Pinpoint the cell where the given text exists, returning its [X, Y] midpoint coordinate. 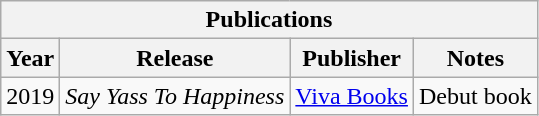
Publications [269, 20]
Debut book [475, 96]
Viva Books [352, 96]
2019 [30, 96]
Year [30, 58]
Release [175, 58]
Say Yass To Happiness [175, 96]
Publisher [352, 58]
Notes [475, 58]
